Extract the (X, Y) coordinate from the center of the cell holding the provided text.  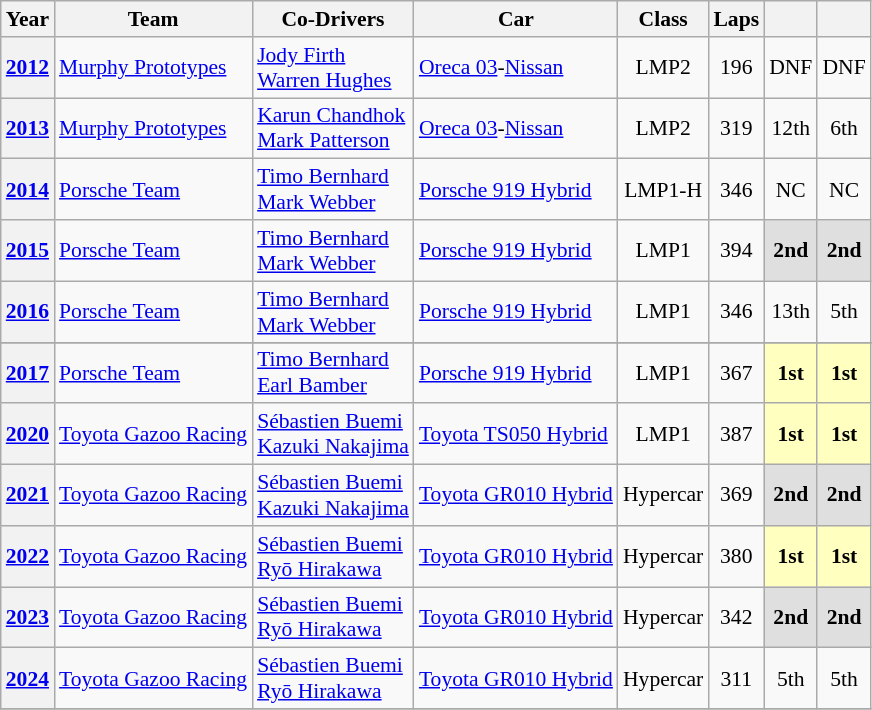
311 (736, 678)
Toyota TS050 Hybrid (516, 434)
196 (736, 68)
Karun Chandhok Mark Patterson (333, 128)
12th (790, 128)
387 (736, 434)
2024 (28, 678)
2017 (28, 372)
394 (736, 250)
Timo Bernhard Earl Bamber (333, 372)
LMP1-H (663, 190)
Class (663, 19)
Co-Drivers (333, 19)
13th (790, 312)
367 (736, 372)
2021 (28, 496)
2015 (28, 250)
Jody Firth Warren Hughes (333, 68)
380 (736, 556)
2020 (28, 434)
Team (153, 19)
2023 (28, 618)
2014 (28, 190)
2012 (28, 68)
369 (736, 496)
2013 (28, 128)
Car (516, 19)
6th (844, 128)
2016 (28, 312)
Year (28, 19)
342 (736, 618)
Laps (736, 19)
319 (736, 128)
2022 (28, 556)
